Provide the [x, y] coordinate of the cell's center where the given text is located.  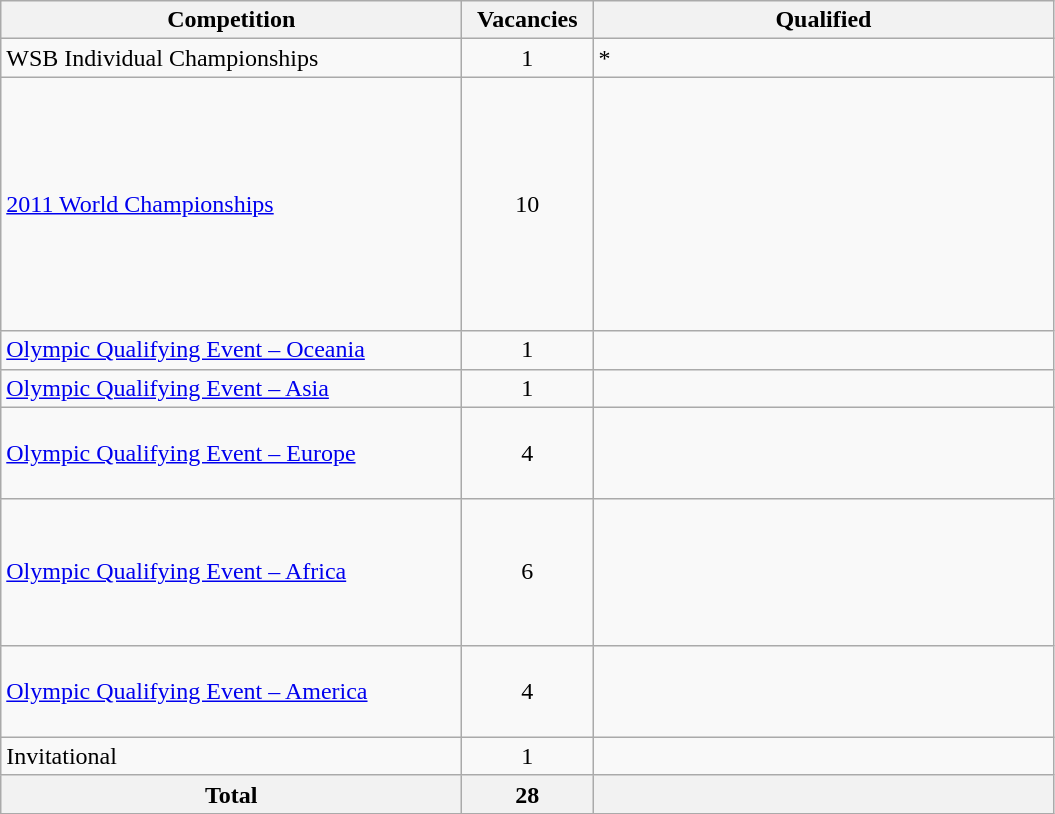
6 [528, 572]
Competition [232, 20]
Total [232, 794]
Olympic Qualifying Event – America [232, 691]
2011 World Championships [232, 204]
Qualified [824, 20]
Olympic Qualifying Event – Oceania [232, 350]
Olympic Qualifying Event – Africa [232, 572]
Invitational [232, 756]
10 [528, 204]
Olympic Qualifying Event – Asia [232, 388]
Olympic Qualifying Event – Europe [232, 453]
Vacancies [528, 20]
* [824, 58]
WSB Individual Championships [232, 58]
28 [528, 794]
